Find where the given text appears and provide that cell's center as [x, y] coordinate. 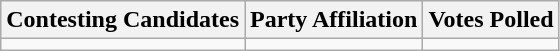
Party Affiliation [334, 20]
Votes Polled [491, 20]
Contesting Candidates [123, 20]
